Detect which cell encompasses the target text, then output its (X, Y) center coordinate. 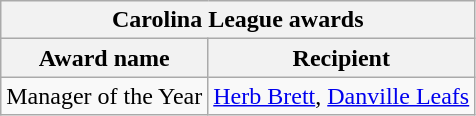
Herb Brett, Danville Leafs (342, 96)
Recipient (342, 58)
Award name (104, 58)
Manager of the Year (104, 96)
Carolina League awards (238, 20)
